Extract the [x, y] coordinate from the center of the cell holding the provided text.  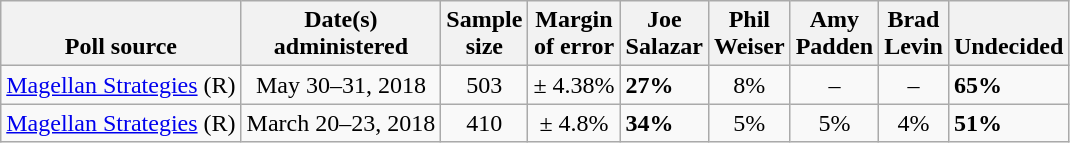
JoeSalazar [664, 34]
503 [484, 85]
PhilWeiser [749, 34]
Undecided [1008, 34]
51% [1008, 123]
410 [484, 123]
Marginof error [574, 34]
BradLevin [914, 34]
Samplesize [484, 34]
AmyPadden [834, 34]
27% [664, 85]
± 4.8% [574, 123]
4% [914, 123]
65% [1008, 85]
34% [664, 123]
Poll source [121, 34]
Date(s)administered [341, 34]
8% [749, 85]
May 30–31, 2018 [341, 85]
March 20–23, 2018 [341, 123]
± 4.38% [574, 85]
